Search for the cell housing the specified text and yield its [x, y] center coordinate. 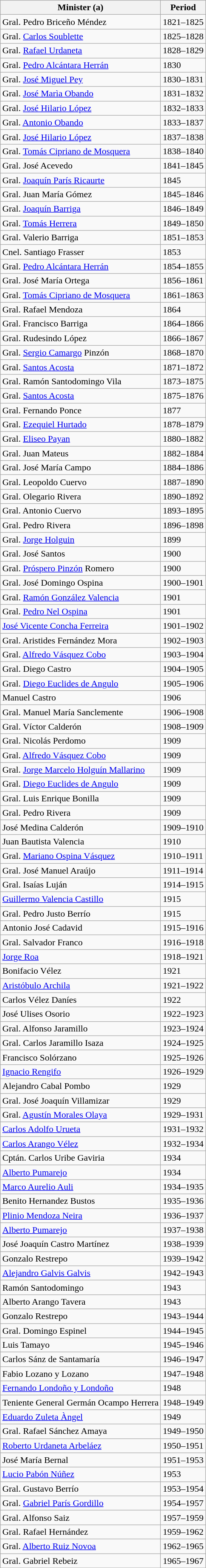
1931–1932 [183, 1129]
1875–1876 [183, 396]
Gral. Antonio Cuervo [81, 511]
Fabio Lozano y Lozano [81, 1374]
1887–1890 [183, 482]
1878–1879 [183, 425]
Gral. José María Campo [81, 468]
1882–1884 [183, 453]
1945–1946 [183, 1345]
Gral. Francisco Barriga [81, 324]
Carlos Vélez Daníes [81, 1000]
Gral. José Domingo Ospina [81, 583]
Gral. José Manuel Araújo [81, 870]
1953–1954 [183, 1489]
Gral. Rafael Sánchez Amaya [81, 1431]
1837–1838 [183, 137]
1922 [183, 1000]
Gral. Eliseo Payan [81, 439]
Gral. Rafael Urdaneta [81, 51]
Gral. Olegario Rivera [81, 496]
Gral. Juan Mateus [81, 453]
Gral. Alfonso Saiz [81, 1517]
1916–1918 [183, 942]
1877 [183, 410]
Eduardo Zuleta Àngel [81, 1417]
Gral. Rudesindo López [81, 338]
Cptán. Carlos Uribe Gaviria [81, 1158]
Gral. Agustín Morales Olaya [81, 1115]
Gral. José Santos [81, 554]
1935–1936 [183, 1201]
Benito Hernandez Bustos [81, 1201]
1830–1831 [183, 79]
Gral. Fernando Ponce [81, 410]
Gral. Manuel María Sanclemente [81, 712]
Gral. Próspero Pinzón Romero [81, 568]
1871–1872 [183, 367]
Gral. Jorge Holguin [81, 540]
1925–1926 [183, 1057]
Gral. Luis Enrique Bonilla [81, 798]
Gral. José Joaquín Villamizar [81, 1101]
Alberto Arango Tavera [81, 1302]
Gral. Salvador Franco [81, 942]
1828–1829 [183, 51]
Plinio Mendoza Neira [81, 1215]
1908–1909 [183, 727]
1845 [183, 180]
Gral. Mariano Ospina Vásquez [81, 856]
Gral. José Marìa Obando [81, 94]
Francisco Solórzano [81, 1057]
1832–1833 [183, 108]
1825–1828 [183, 36]
Gral. Pedro Briceño Méndez [81, 22]
1868–1870 [183, 353]
1893–1895 [183, 511]
1909–1910 [183, 827]
1906 [183, 698]
Antonio José Cadavid [81, 928]
Bonifacio Vélez [81, 971]
Alejandro Galvis Galvis [81, 1273]
Luis Tamayo [81, 1345]
Gral. Juan María Gómez [81, 195]
1884–1886 [183, 468]
1849–1850 [183, 223]
Carlos Arango Vélez [81, 1144]
1915–1916 [183, 928]
Juan Bautista Valencia [81, 841]
1923–1924 [183, 1028]
1856–1861 [183, 281]
1866–1867 [183, 338]
Ignacio Rengifo [81, 1072]
Gral. Leopoldo Cuervo [81, 482]
1914–1915 [183, 885]
1921–1922 [183, 985]
Gral. José María Ortega [81, 281]
1880–1882 [183, 439]
Gral. Pedro Justo Berrío [81, 914]
1947–1948 [183, 1374]
1922–1923 [183, 1014]
Gral. Tomás Herrera [81, 223]
Aristóbulo Archila [81, 985]
Gral. Pedro Nel Ospina [81, 611]
1954–1957 [183, 1503]
Carlos Sánz de Santamaría [81, 1359]
Roberto Urdaneta Arbeláez [81, 1446]
1831–1832 [183, 94]
1948–1949 [183, 1403]
José María Bernal [81, 1460]
1830 [183, 65]
Period [183, 8]
Gral. Valerio Barriga [81, 238]
Jorge Roa [81, 957]
1906–1908 [183, 712]
Fernando Londoño y Londoño [81, 1388]
1864 [183, 309]
1959–1962 [183, 1532]
Gral. Antonio Obando [81, 122]
1946–1947 [183, 1359]
1821–1825 [183, 22]
Gral. Isaías Luján [81, 885]
1942–1943 [183, 1273]
Gral. José Miguel Pey [81, 79]
1864–1866 [183, 324]
1910–1911 [183, 856]
Gral. Rafael Hernández [81, 1532]
Marco Aurelio Auli [81, 1187]
1936–1937 [183, 1215]
1932–1934 [183, 1144]
1841–1845 [183, 165]
1911–1914 [183, 870]
Minister (a) [81, 8]
1838–1840 [183, 151]
Teniente General Germán Ocampo Herrera [81, 1403]
Gral. Ramón Santodomingo Vila [81, 381]
1953 [183, 1474]
1934–1935 [183, 1187]
1853 [183, 252]
José Medina Calderón [81, 827]
Gral. Ezequiel Hurtado [81, 425]
Gral. Carlos Soublette [81, 36]
1926–1929 [183, 1072]
Gral. Joaquín Barriga [81, 209]
1962–1965 [183, 1546]
Gral. Carlos Jaramillo Isaza [81, 1043]
1943–1944 [183, 1316]
1905–1906 [183, 683]
1944–1945 [183, 1330]
1901–1902 [183, 626]
1949–1950 [183, 1431]
Ramón Santodomingo [81, 1287]
1929–1931 [183, 1115]
Gral. Sergio Camargo Pinzón [81, 353]
1949 [183, 1417]
Alejandro Cabal Pombo [81, 1086]
Guillermo Valencia Castillo [81, 899]
José Joaquín Castro Martínez [81, 1244]
Gral. Gabriel París Gordillo [81, 1503]
1939–1942 [183, 1259]
José Vicente Concha Ferreira [81, 626]
1950–1951 [183, 1446]
1899 [183, 540]
1924–1925 [183, 1043]
1851–1853 [183, 238]
1918–1921 [183, 957]
Gral. Ramón González Valencia [81, 597]
Gral. Jorge Marcelo Holguín Mallarino [81, 770]
1900–1901 [183, 583]
1861–1863 [183, 295]
Gral. José Acevedo [81, 165]
1854–1855 [183, 266]
Cnel. Santiago Frasser [81, 252]
1957–1959 [183, 1517]
Gral. Víctor Calderón [81, 727]
Gral. Joaquín París Ricaurte [81, 180]
1904–1905 [183, 669]
1948 [183, 1388]
1910 [183, 841]
1896–1898 [183, 525]
Gral. Aristides Fernández Mora [81, 640]
Gral. Nicolás Perdomo [81, 741]
1951–1953 [183, 1460]
Gral. Gustavo Berrío [81, 1489]
1921 [183, 971]
1902–1903 [183, 640]
Manuel Castro [81, 698]
1833–1837 [183, 122]
Gral. Rafael Mendoza [81, 309]
1903–1904 [183, 655]
Gral. Gabriel Rebeiz [81, 1561]
1845–1846 [183, 195]
1890–1892 [183, 496]
1938–1939 [183, 1244]
1873–1875 [183, 381]
Carlos Adolfo Urueta [81, 1129]
1937–1938 [183, 1230]
1965–1967 [183, 1561]
José Ulises Osorio [81, 1014]
Gral. Domingo Espinel [81, 1330]
Lucio Pabón Núñez [81, 1474]
1846–1849 [183, 209]
Gral. Diego Castro [81, 669]
Gral. Alfonso Jaramillo [81, 1028]
Gral. Alberto Ruiz Novoa [81, 1546]
